Locate the cell with the specified text and output its (x, y) center coordinate. 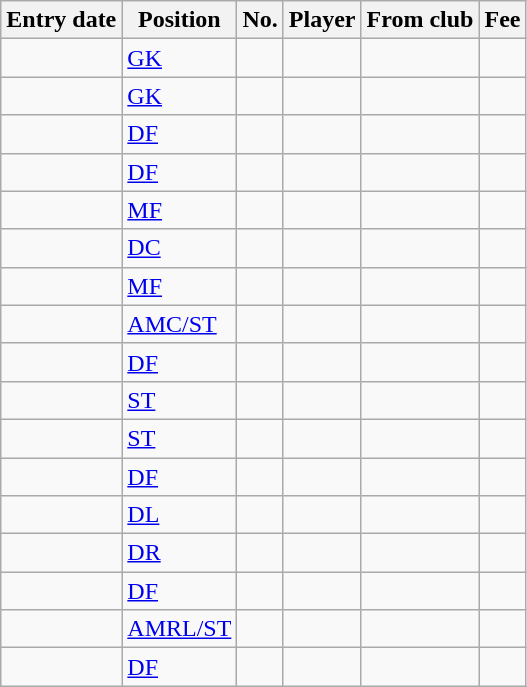
Player (322, 20)
AMRL/ST (180, 629)
DR (180, 553)
From club (420, 20)
Entry date (62, 20)
DL (180, 515)
AMC/ST (180, 324)
No. (260, 20)
DC (180, 248)
Fee (502, 20)
Position (180, 20)
